Pinpoint the cell where the given text exists, returning its (X, Y) midpoint coordinate. 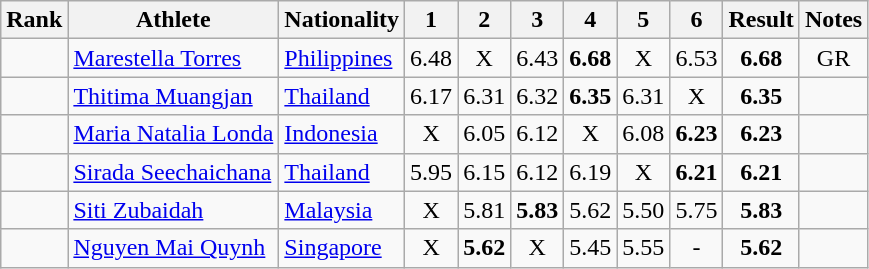
5 (644, 20)
Nguyen Mai Quynh (174, 248)
5.55 (644, 248)
Athlete (174, 20)
5.75 (696, 210)
Result (761, 20)
6.15 (484, 172)
Malaysia (342, 210)
5.95 (432, 172)
6.17 (432, 96)
Notes (833, 20)
6.53 (696, 58)
5.81 (484, 210)
6.05 (484, 134)
Nationality (342, 20)
Maria Natalia Londa (174, 134)
6.48 (432, 58)
6 (696, 20)
6.19 (590, 172)
Singapore (342, 248)
5.50 (644, 210)
Siti Zubaidah (174, 210)
2 (484, 20)
Indonesia (342, 134)
1 (432, 20)
5.45 (590, 248)
GR (833, 58)
Rank (34, 20)
6.32 (538, 96)
Marestella Torres (174, 58)
3 (538, 20)
Philippines (342, 58)
6.08 (644, 134)
Sirada Seechaichana (174, 172)
6.43 (538, 58)
Thitima Muangjan (174, 96)
4 (590, 20)
- (696, 248)
